Find where the given text appears and provide that cell's center as [x, y] coordinate. 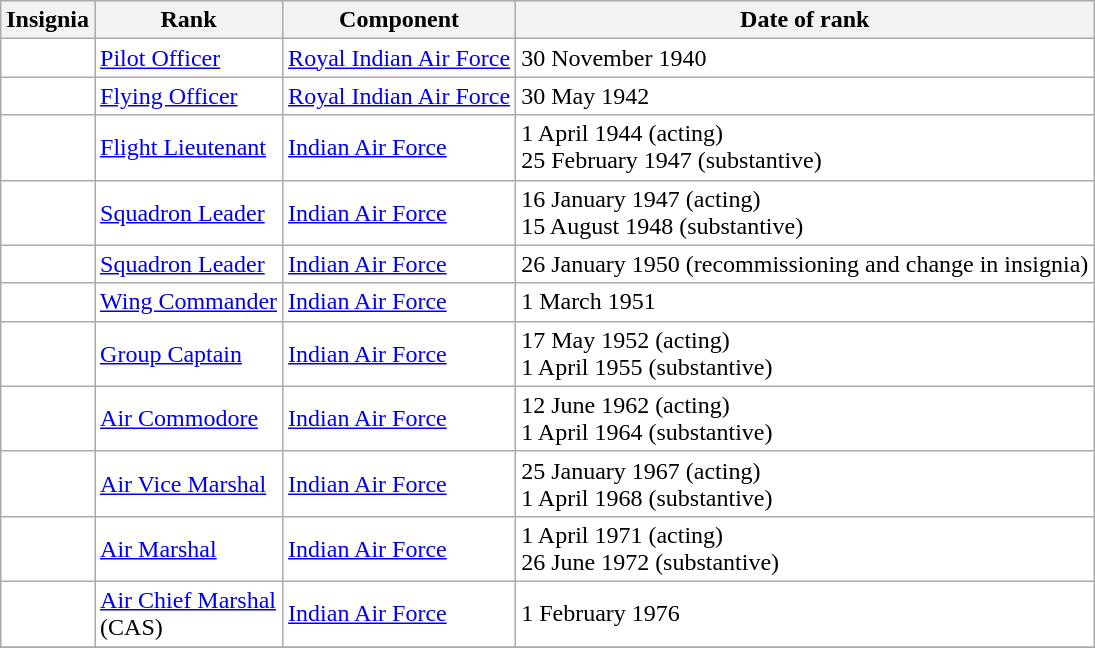
1 April 1971 (acting)26 June 1972 (substantive) [805, 548]
Insignia [48, 20]
Flight Lieutenant [189, 148]
1 February 1976 [805, 614]
1 April 1944 (acting)25 February 1947 (substantive) [805, 148]
Wing Commander [189, 302]
1 March 1951 [805, 302]
26 January 1950 (recommissioning and change in insignia) [805, 264]
Air Commodore [189, 418]
Component [400, 20]
Air Marshal [189, 548]
25 January 1967 (acting)1 April 1968 (substantive) [805, 484]
Rank [189, 20]
Date of rank [805, 20]
30 November 1940 [805, 58]
Air Vice Marshal [189, 484]
Group Captain [189, 354]
30 May 1942 [805, 96]
Pilot Officer [189, 58]
16 January 1947 (acting)15 August 1948 (substantive) [805, 212]
Air Chief Marshal(CAS) [189, 614]
17 May 1952 (acting)1 April 1955 (substantive) [805, 354]
12 June 1962 (acting)1 April 1964 (substantive) [805, 418]
Flying Officer [189, 96]
